Pinpoint the cell where the given text exists, returning its [X, Y] midpoint coordinate. 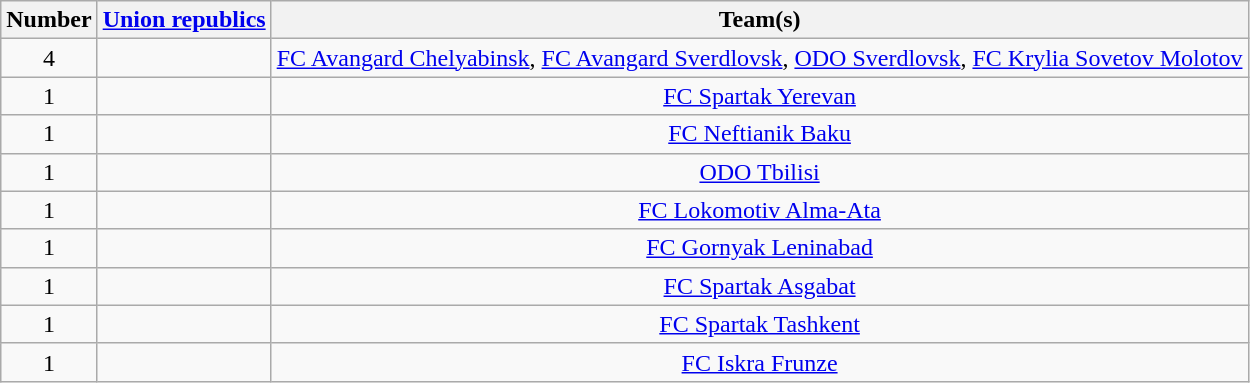
FC Avangard Chelyabinsk, FC Avangard Sverdlovsk, ODO Sverdlovsk, FC Krylia Sovetov Molotov [760, 58]
FC Spartak Asgabat [760, 286]
FC Spartak Tashkent [760, 324]
FC Gornyak Leninabad [760, 248]
FC Spartak Yerevan [760, 96]
FC Iskra Frunze [760, 362]
4 [49, 58]
Team(s) [760, 20]
ODO Tbilisi [760, 172]
FC Neftianik Baku [760, 134]
FC Lokomotiv Alma-Ata [760, 210]
Number [49, 20]
Union republics [184, 20]
